Identify which cell holds the provided text, then report its [X, Y] central coordinate. 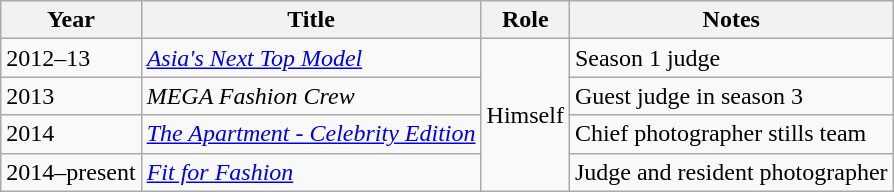
Himself [525, 115]
Guest judge in season 3 [731, 96]
Fit for Fashion [311, 172]
Judge and resident photographer [731, 172]
Year [71, 20]
Role [525, 20]
2014 [71, 134]
MEGA Fashion Crew [311, 96]
2012–13 [71, 58]
Notes [731, 20]
Asia's Next Top Model [311, 58]
The Apartment - Celebrity Edition [311, 134]
2013 [71, 96]
Season 1 judge [731, 58]
Chief photographer stills team [731, 134]
2014–present [71, 172]
Title [311, 20]
